Capture the cell that displays the provided text and extract its (x, y) central coordinate. 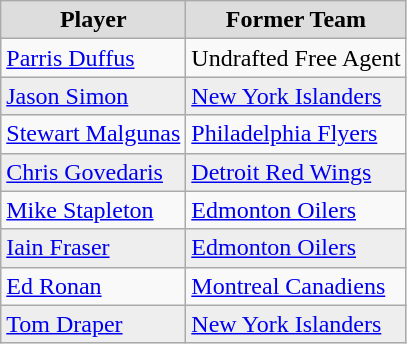
Detroit Red Wings (296, 172)
Mike Stapleton (94, 210)
Philadelphia Flyers (296, 134)
Jason Simon (94, 96)
Montreal Canadiens (296, 286)
Undrafted Free Agent (296, 58)
Stewart Malgunas (94, 134)
Ed Ronan (94, 286)
Iain Fraser (94, 248)
Chris Govedaris (94, 172)
Player (94, 20)
Parris Duffus (94, 58)
Former Team (296, 20)
Tom Draper (94, 324)
